Output the (X, Y) coordinate of the center of the cell containing the given text.  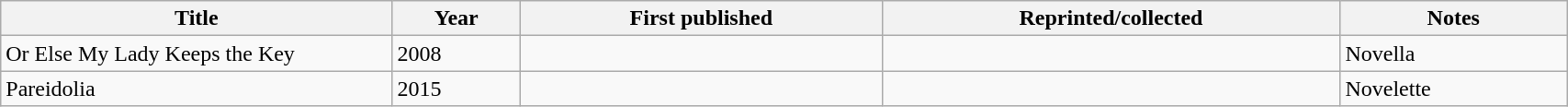
2008 (457, 53)
Reprinted/collected (1111, 18)
First published (702, 18)
Pareidolia (197, 89)
Novella (1453, 53)
2015 (457, 89)
Notes (1453, 18)
Year (457, 18)
Novelette (1453, 89)
Or Else My Lady Keeps the Key (197, 53)
Title (197, 18)
